Extract the (X, Y) coordinate from the center of the cell holding the provided text.  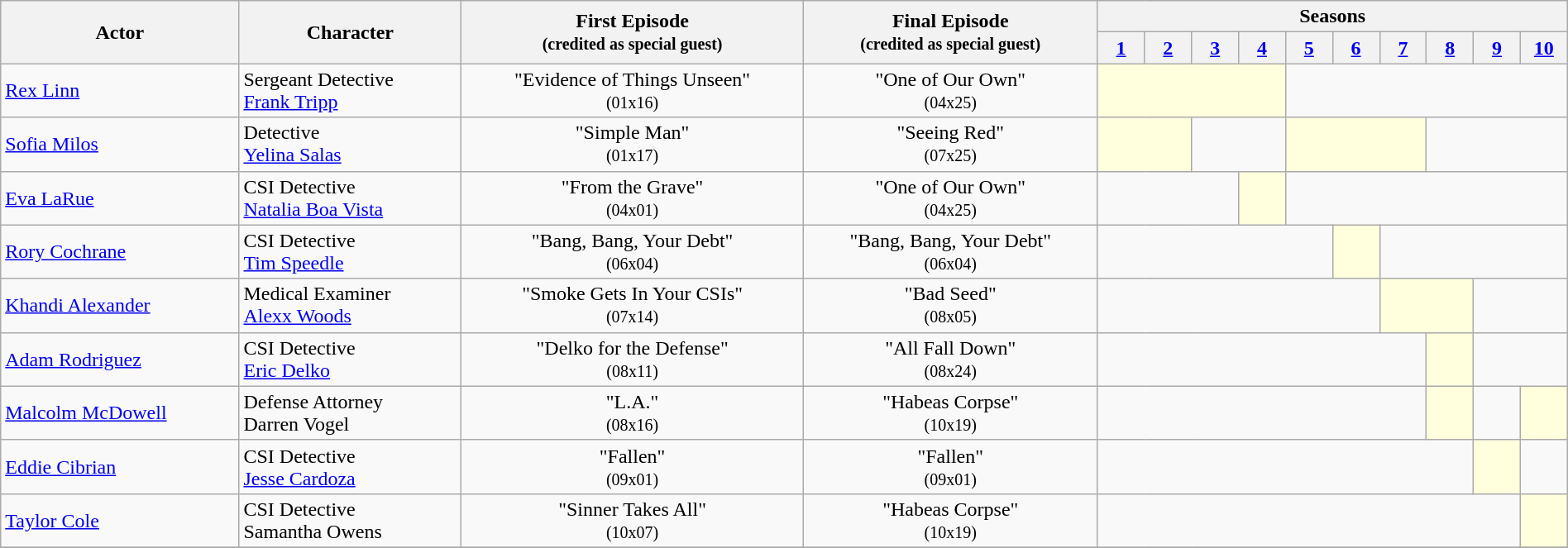
Adam Rodriguez (120, 359)
DetectiveYelina Salas (351, 144)
7 (1403, 48)
CSI DetectiveSamantha Owens (351, 521)
Defense AttorneyDarren Vogel (351, 413)
Taylor Cole (120, 521)
Rory Cochrane (120, 251)
Actor (120, 32)
"Delko for the Defense"(08x11) (633, 359)
"Smoke Gets In Your CSIs"(07x14) (633, 306)
"All Fall Down"(08x24) (950, 359)
10 (1543, 48)
"Bad Seed"(08x05) (950, 306)
CSI DetectiveNatalia Boa Vista (351, 198)
8 (1451, 48)
Khandi Alexander (120, 306)
CSI DetectiveEric Delko (351, 359)
Seasons (1332, 17)
"Sinner Takes All"(10x07) (633, 521)
4 (1262, 48)
"Evidence of Things Unseen"(01x16) (633, 91)
CSI DetectiveTim Speedle (351, 251)
3 (1216, 48)
Rex Linn (120, 91)
6 (1356, 48)
Character (351, 32)
Sergeant DetectiveFrank Tripp (351, 91)
CSI DetectiveJesse Cardoza (351, 466)
2 (1168, 48)
1 (1121, 48)
Sofia Milos (120, 144)
Malcolm McDowell (120, 413)
Eva LaRue (120, 198)
Eddie Cibrian (120, 466)
"Simple Man"(01x17) (633, 144)
"From the Grave"(04x01) (633, 198)
"Seeing Red"(07x25) (950, 144)
Medical ExaminerAlexx Woods (351, 306)
Final Episode(credited as special guest) (950, 32)
"L.A."(08x16) (633, 413)
9 (1497, 48)
5 (1308, 48)
First Episode(credited as special guest) (633, 32)
